Determine the (X, Y) coordinate at the center of the cell enclosing the given text.  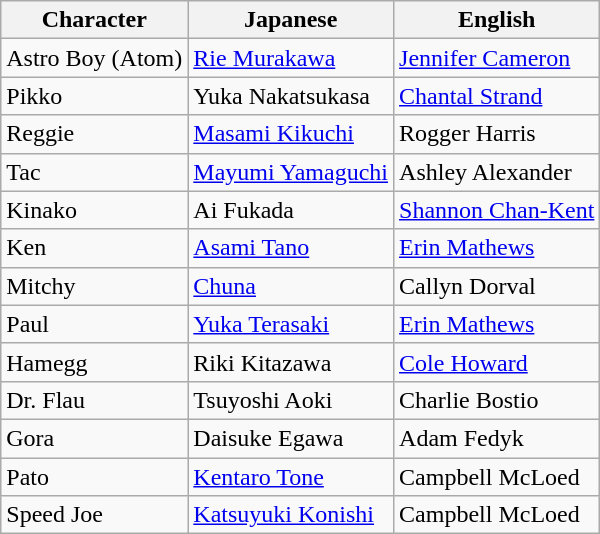
Tac (94, 172)
Ai Fukada (291, 210)
Kinako (94, 210)
Japanese (291, 20)
Ashley Alexander (497, 172)
Kentaro Tone (291, 477)
Gora (94, 438)
Speed Joe (94, 515)
Reggie (94, 134)
Pato (94, 477)
Daisuke Egawa (291, 438)
Pikko (94, 96)
Riki Kitazawa (291, 362)
Asami Tano (291, 248)
Katsuyuki Konishi (291, 515)
Astro Boy (Atom) (94, 58)
Hamegg (94, 362)
Masami Kikuchi (291, 134)
Adam Fedyk (497, 438)
Character (94, 20)
Jennifer Cameron (497, 58)
Cole Howard (497, 362)
Chantal Strand (497, 96)
Rie Murakawa (291, 58)
Yuka Terasaki (291, 324)
Mayumi Yamaguchi (291, 172)
Yuka Nakatsukasa (291, 96)
Dr. Flau (94, 400)
Charlie Bostio (497, 400)
English (497, 20)
Chuna (291, 286)
Rogger Harris (497, 134)
Shannon Chan-Kent (497, 210)
Tsuyoshi Aoki (291, 400)
Paul (94, 324)
Callyn Dorval (497, 286)
Mitchy (94, 286)
Ken (94, 248)
